Find where the given text appears and provide that cell's center as (x, y) coordinate. 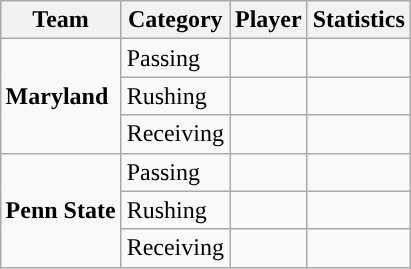
Penn State (60, 210)
Category (175, 20)
Player (269, 20)
Maryland (60, 96)
Statistics (358, 20)
Team (60, 20)
